Find where the given text appears and provide that cell's center as (X, Y) coordinate. 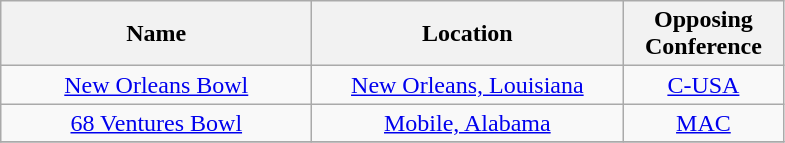
New Orleans, Louisiana (468, 85)
Opposing Conference (704, 34)
Name (156, 34)
Location (468, 34)
Mobile, Alabama (468, 123)
C-USA (704, 85)
68 Ventures Bowl (156, 123)
New Orleans Bowl (156, 85)
MAC (704, 123)
